Determine the (X, Y) coordinate at the center of the cell enclosing the given text.  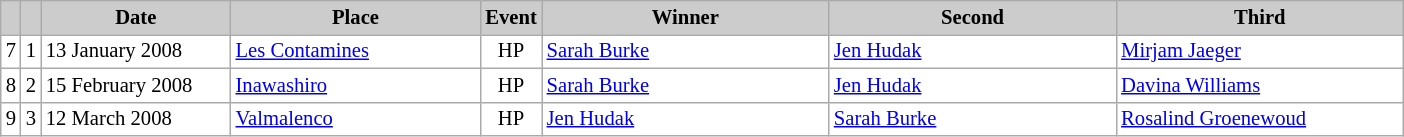
Date (136, 17)
Winner (686, 17)
3 (31, 119)
Les Contamines (356, 51)
15 February 2008 (136, 85)
Davina Williams (1260, 85)
Third (1260, 17)
Inawashiro (356, 85)
13 January 2008 (136, 51)
Second (972, 17)
Mirjam Jaeger (1260, 51)
Rosalind Groenewoud (1260, 119)
8 (11, 85)
12 March 2008 (136, 119)
Event (510, 17)
Place (356, 17)
9 (11, 119)
1 (31, 51)
2 (31, 85)
Valmalenco (356, 119)
7 (11, 51)
